Scan for the cell matching the given text and deliver its (X, Y) coordinate at center. 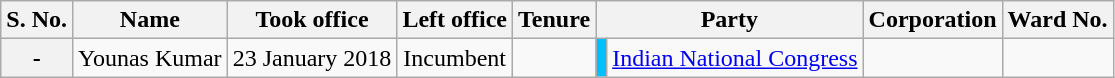
Party (730, 20)
Left office (455, 20)
S. No. (37, 20)
Indian National Congress (735, 58)
Corporation (932, 20)
23 January 2018 (312, 58)
Tenure (554, 20)
Younas Kumar (150, 58)
Ward No. (1058, 20)
Name (150, 20)
- (37, 58)
Incumbent (455, 58)
Took office (312, 20)
